Find where the given text appears and provide that cell's center as [X, Y] coordinate. 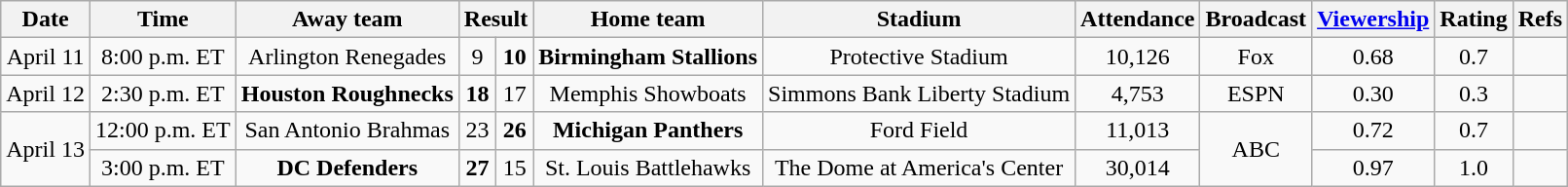
Time [163, 19]
1.0 [1474, 168]
30,014 [1138, 168]
3:00 p.m. ET [163, 168]
San Antonio Brahmas [346, 131]
Refs [1540, 19]
2:30 p.m. ET [163, 93]
0.97 [1373, 168]
Home team [648, 19]
9 [477, 56]
Michigan Panthers [648, 131]
St. Louis Battlehawks [648, 168]
0.30 [1373, 93]
4,753 [1138, 93]
Away team [346, 19]
18 [477, 93]
ESPN [1256, 93]
26 [515, 131]
0.72 [1373, 131]
April 11 [46, 56]
Viewership [1373, 19]
8:00 p.m. ET [163, 56]
Houston Roughnecks [346, 93]
10,126 [1138, 56]
23 [477, 131]
DC Defenders [346, 168]
ABC [1256, 149]
Birmingham Stallions [648, 56]
17 [515, 93]
Attendance [1138, 19]
12:00 p.m. ET [163, 131]
0.3 [1474, 93]
0.68 [1373, 56]
11,013 [1138, 131]
Protective Stadium [919, 56]
Broadcast [1256, 19]
Ford Field [919, 131]
Rating [1474, 19]
10 [515, 56]
The Dome at America's Center [919, 168]
April 12 [46, 93]
Date [46, 19]
April 13 [46, 149]
15 [515, 168]
27 [477, 168]
Simmons Bank Liberty Stadium [919, 93]
Memphis Showboats [648, 93]
Result [495, 19]
Fox [1256, 56]
Stadium [919, 19]
Arlington Renegades [346, 56]
